From the cell containing the given text, extract its center point as [x, y] coordinate. 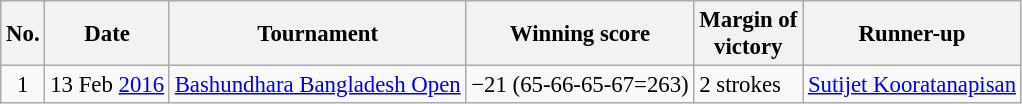
No. [23, 34]
−21 (65-66-65-67=263) [580, 85]
1 [23, 85]
Tournament [318, 34]
13 Feb 2016 [107, 85]
Date [107, 34]
Winning score [580, 34]
Sutijet Kooratanapisan [912, 85]
2 strokes [748, 85]
Bashundhara Bangladesh Open [318, 85]
Margin ofvictory [748, 34]
Runner-up [912, 34]
